Locate the cell with the specified text and output its (X, Y) center coordinate. 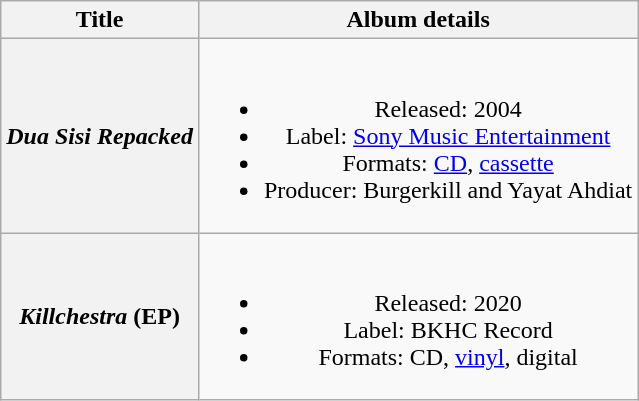
Album details (418, 20)
Killchestra (EP) (100, 316)
Released: 2004Label: Sony Music EntertainmentFormats: CD, cassetteProducer: Burgerkill and Yayat Ahdiat (418, 136)
Title (100, 20)
Released: 2020Label: BKHC RecordFormats: CD, vinyl, digital (418, 316)
Dua Sisi Repacked (100, 136)
